Output the (X, Y) coordinate of the center of the cell containing the given text.  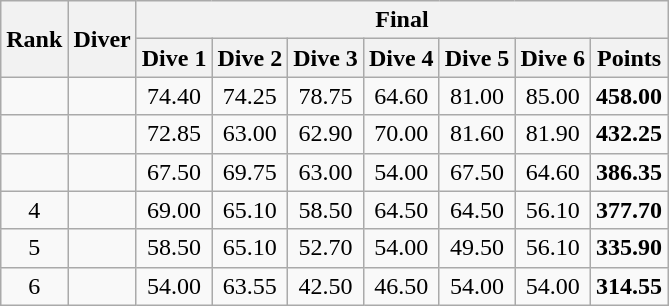
42.50 (326, 286)
Dive 5 (477, 58)
81.00 (477, 96)
377.70 (630, 210)
Final (402, 20)
Dive 2 (250, 58)
Diver (102, 39)
52.70 (326, 248)
314.55 (630, 286)
81.90 (553, 134)
Points (630, 58)
4 (34, 210)
Dive 3 (326, 58)
Dive 4 (401, 58)
432.25 (630, 134)
78.75 (326, 96)
69.75 (250, 172)
49.50 (477, 248)
Dive 1 (174, 58)
458.00 (630, 96)
5 (34, 248)
6 (34, 286)
72.85 (174, 134)
81.60 (477, 134)
Rank (34, 39)
85.00 (553, 96)
70.00 (401, 134)
74.25 (250, 96)
386.35 (630, 172)
Dive 6 (553, 58)
63.55 (250, 286)
74.40 (174, 96)
62.90 (326, 134)
335.90 (630, 248)
69.00 (174, 210)
46.50 (401, 286)
